Return [X, Y] of the center of cell containing provided text 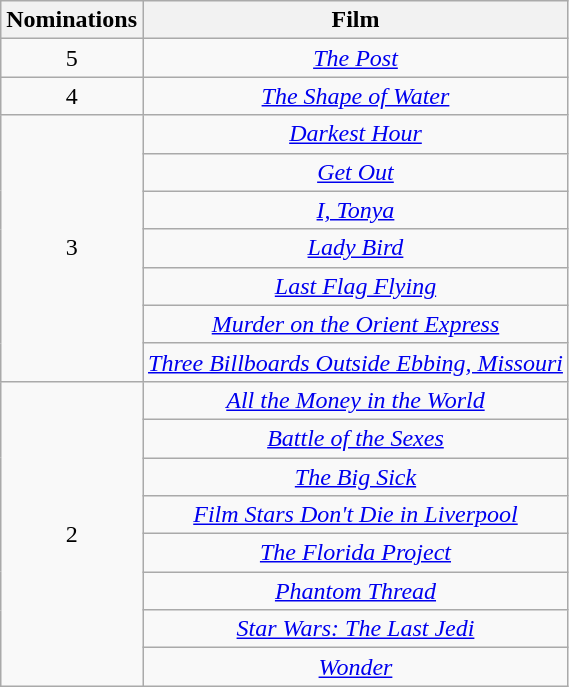
Star Wars: The Last Jedi [355, 629]
The Florida Project [355, 553]
Darkest Hour [355, 134]
The Shape of Water [355, 96]
3 [72, 248]
Wonder [355, 667]
Lady Bird [355, 248]
The Big Sick [355, 477]
The Post [355, 58]
Phantom Thread [355, 591]
Nominations [72, 20]
Murder on the Orient Express [355, 324]
I, Tonya [355, 210]
Film [355, 20]
Get Out [355, 172]
4 [72, 96]
Film Stars Don't Die in Liverpool [355, 515]
Last Flag Flying [355, 286]
5 [72, 58]
All the Money in the World [355, 400]
Battle of the Sexes [355, 438]
Three Billboards Outside Ebbing, Missouri [355, 362]
2 [72, 533]
